Provide the (X, Y) coordinate of the cell's center where the given text is located.  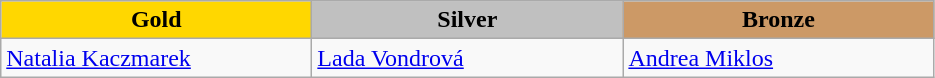
Andrea Miklos (778, 58)
Gold (156, 20)
Natalia Kaczmarek (156, 58)
Lada Vondrová (468, 58)
Silver (468, 20)
Bronze (778, 20)
